For the text-containing cell, return its midpoint in [x, y] coordinate format. 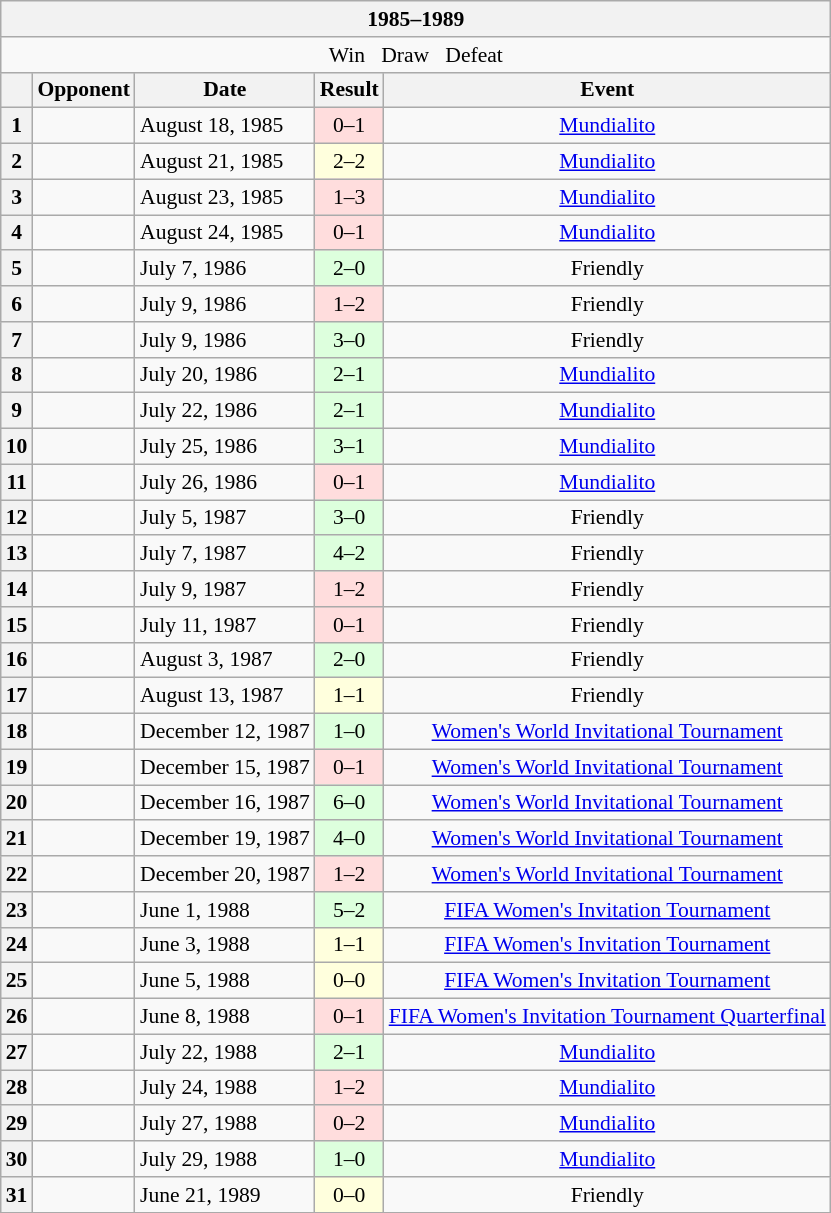
Result [350, 90]
August 24, 1985 [225, 233]
21 [17, 839]
2 [17, 162]
1–3 [350, 197]
16 [17, 660]
August 3, 1987 [225, 660]
6–0 [350, 803]
Win Draw Defeat [416, 55]
30 [17, 1159]
24 [17, 945]
December 12, 1987 [225, 732]
11 [17, 482]
5 [17, 269]
12 [17, 518]
1 [17, 126]
19 [17, 767]
23 [17, 910]
December 20, 1987 [225, 874]
June 3, 1988 [225, 945]
July 29, 1988 [225, 1159]
2–2 [350, 162]
18 [17, 732]
4 [17, 233]
15 [17, 625]
4–0 [350, 839]
June 5, 1988 [225, 981]
July 11, 1987 [225, 625]
July 24, 1988 [225, 1088]
20 [17, 803]
Opponent [84, 90]
Event [608, 90]
August 23, 1985 [225, 197]
6 [17, 304]
August 21, 1985 [225, 162]
1985–1989 [416, 19]
June 1, 1988 [225, 910]
August 18, 1985 [225, 126]
Date [225, 90]
July 20, 1986 [225, 375]
13 [17, 554]
July 27, 1988 [225, 1124]
0–2 [350, 1124]
December 16, 1987 [225, 803]
22 [17, 874]
December 15, 1987 [225, 767]
27 [17, 1052]
5–2 [350, 910]
25 [17, 981]
3–1 [350, 447]
4–2 [350, 554]
July 7, 1986 [225, 269]
July 22, 1988 [225, 1052]
7 [17, 340]
26 [17, 1017]
31 [17, 1195]
28 [17, 1088]
10 [17, 447]
July 9, 1987 [225, 589]
17 [17, 696]
July 25, 1986 [225, 447]
14 [17, 589]
August 13, 1987 [225, 696]
July 22, 1986 [225, 411]
June 8, 1988 [225, 1017]
FIFA Women's Invitation Tournament Quarterfinal [608, 1017]
July 26, 1986 [225, 482]
29 [17, 1124]
9 [17, 411]
June 21, 1989 [225, 1195]
December 19, 1987 [225, 839]
3 [17, 197]
8 [17, 375]
July 5, 1987 [225, 518]
July 7, 1987 [225, 554]
